Return the [x, y] coordinate for the center point of the cell that contains the specified text.  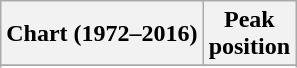
Chart (1972–2016) [102, 34]
Peakposition [249, 34]
